From the cell containing the given text, extract its center point as (x, y) coordinate. 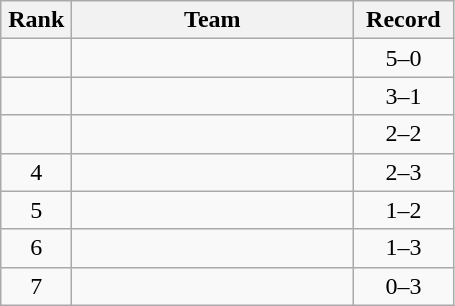
5–0 (404, 58)
7 (36, 286)
1–3 (404, 248)
Record (404, 20)
1–2 (404, 210)
3–1 (404, 96)
5 (36, 210)
Rank (36, 20)
2–3 (404, 172)
2–2 (404, 134)
6 (36, 248)
Team (212, 20)
4 (36, 172)
0–3 (404, 286)
